Detect which cell encompasses the target text, then output its [X, Y] center coordinate. 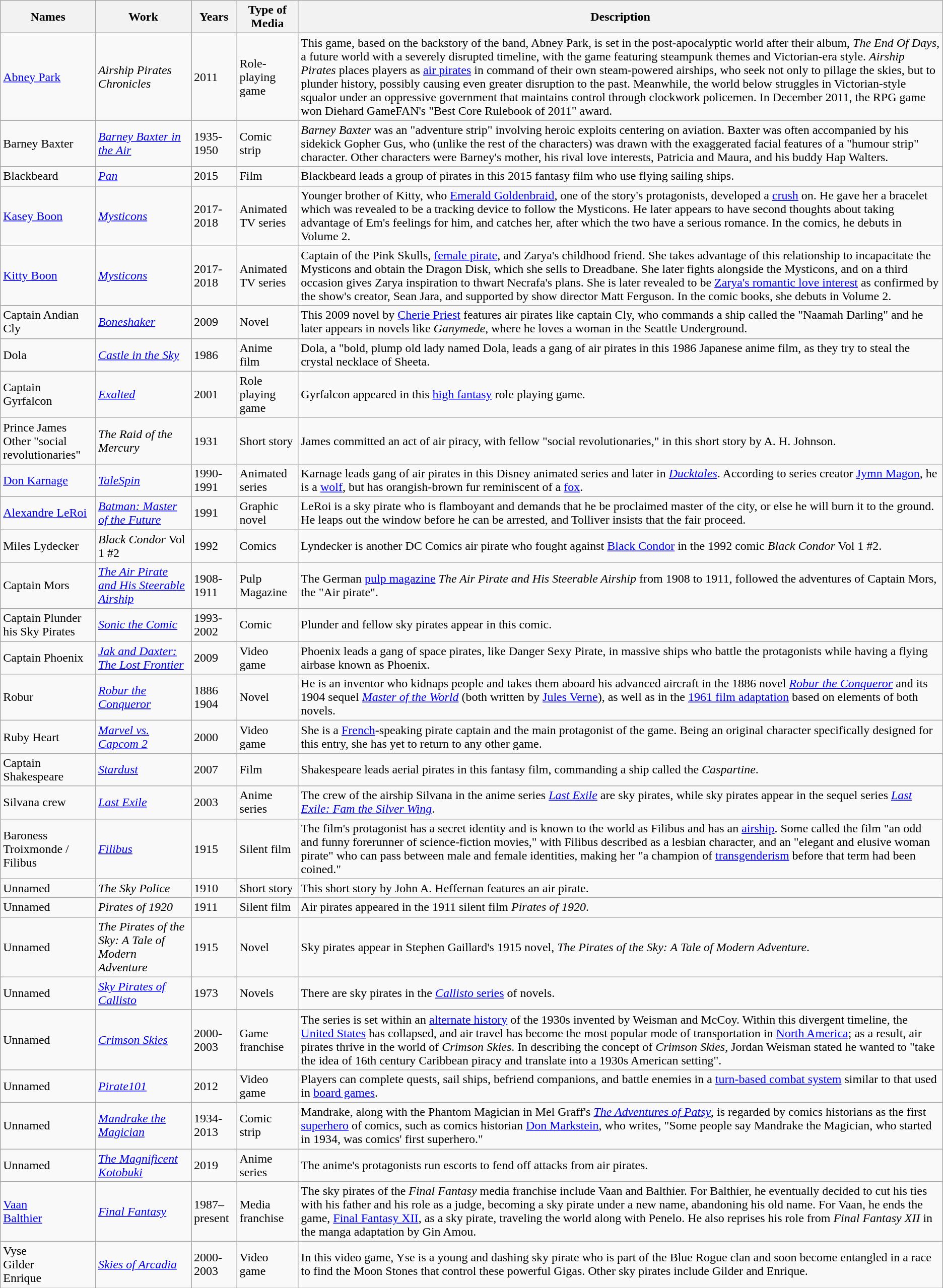
TaleSpin [143, 480]
Black Condor Vol 1 #2 [143, 546]
The Magnificent Kotobuki [143, 1165]
1987–present [214, 1211]
Silvana crew [48, 803]
1934-2013 [214, 1125]
Alexandre LeRoi [48, 513]
Vaan Balthier [48, 1211]
1935-1950 [214, 144]
Robur [48, 697]
Comic [267, 625]
1931 [214, 441]
Abney Park [48, 77]
Barney Baxter [48, 144]
Air pirates appeared in the 1911 silent film Pirates of 1920. [621, 907]
Role-playing game [267, 77]
1986 [214, 354]
Lyndecker is another DC Comics air pirate who fought against Black Condor in the 1992 comic Black Condor Vol 1 #2. [621, 546]
1886 1904 [214, 697]
2001 [214, 394]
2007 [214, 769]
Stardust [143, 769]
Robur the Conqueror [143, 697]
Prince James Other "social revolutionaries" [48, 441]
Game franchise [267, 1039]
Airship Pirates Chronicles [143, 77]
1993-2002 [214, 625]
2011 [214, 77]
1990-1991 [214, 480]
Filibus [143, 849]
1992 [214, 546]
Captain Plunder his Sky Pirates [48, 625]
Mandrake the Magician [143, 1125]
The German pulp magazine The Air Pirate and His Steerable Airship from 1908 to 1911, followed the adventures of Captain Mors, the "Air pirate". [621, 586]
Jak and Daxter: The Lost Frontier [143, 658]
Work [143, 17]
The anime's protagonists run escorts to fend off attacks from air pirates. [621, 1165]
1908-1911 [214, 586]
Captain Andian Cly [48, 322]
Boneshaker [143, 322]
The Raid of the Mercury [143, 441]
The Air Pirate and His Steerable Airship [143, 586]
Skies of Arcadia [143, 1265]
Miles Lydecker [48, 546]
Kitty Boon [48, 276]
Captain Mors [48, 586]
1973 [214, 993]
Dola [48, 354]
Type of Media [267, 17]
Role playing game [267, 394]
Kasey Boon [48, 216]
Gyrfalcon appeared in this high fantasy role playing game. [621, 394]
Graphic novel [267, 513]
The Pirates of the Sky: A Tale of Modern Adventure [143, 947]
This short story by John A. Heffernan features an air pirate. [621, 888]
Media franchise [267, 1211]
Last Exile [143, 803]
Captain Phoenix [48, 658]
2015 [214, 176]
Marvel vs. Capcom 2 [143, 737]
Players can complete quests, sail ships, befriend companions, and battle enemies in a turn-based combat system similar to that used in board games. [621, 1086]
Animated series [267, 480]
Sonic the Comic [143, 625]
1911 [214, 907]
Ruby Heart [48, 737]
Novels [267, 993]
Castle in the Sky [143, 354]
Anime film [267, 354]
Years [214, 17]
Baroness Troixmonde / Filibus [48, 849]
Captain Gyrfalcon [48, 394]
There are sky pirates in the Callisto series of novels. [621, 993]
2003 [214, 803]
Plunder and fellow sky pirates appear in this comic. [621, 625]
Names [48, 17]
Sky pirates appear in Stephen Gaillard's 1915 novel, The Pirates of the Sky: A Tale of Modern Adventure. [621, 947]
Pirate101 [143, 1086]
Batman: Master of the Future [143, 513]
Sky Pirates of Callisto [143, 993]
Captain Shakespeare [48, 769]
Pulp Magazine [267, 586]
1991 [214, 513]
Description [621, 17]
Barney Baxter in the Air [143, 144]
Blackbeard [48, 176]
Shakespeare leads aerial pirates in this fantasy film, commanding a ship called the Caspartine. [621, 769]
Pan [143, 176]
Crimson Skies [143, 1039]
1910 [214, 888]
Pirates of 1920 [143, 907]
Final Fantasy [143, 1211]
Vyse Gilder Enrique [48, 1265]
2000 [214, 737]
Don Karnage [48, 480]
Comics [267, 546]
James committed an act of air piracy, with fellow "social revolutionaries," in this short story by A. H. Johnson. [621, 441]
Exalted [143, 394]
Blackbeard leads a group of pirates in this 2015 fantasy film who use flying sailing ships. [621, 176]
2012 [214, 1086]
The Sky Police [143, 888]
2019 [214, 1165]
